Locate the cell with the specified text and output its (X, Y) center coordinate. 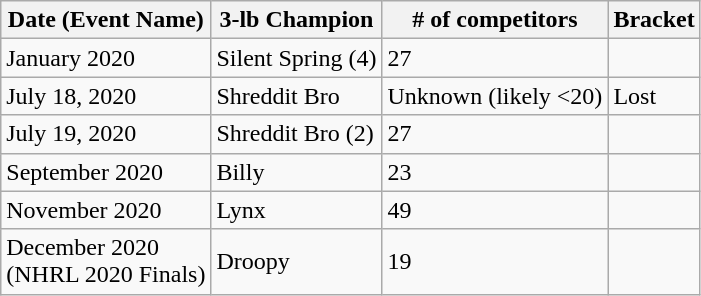
Lynx (296, 210)
November 2020 (106, 210)
July 18, 2020 (106, 96)
January 2020 (106, 58)
19 (495, 262)
Shreddit Bro (2) (296, 134)
Bracket (654, 20)
December 2020(NHRL 2020 Finals) (106, 262)
49 (495, 210)
3-lb Champion (296, 20)
September 2020 (106, 172)
Droopy (296, 262)
Shreddit Bro (296, 96)
# of competitors (495, 20)
Silent Spring (4) (296, 58)
23 (495, 172)
Unknown (likely <20) (495, 96)
Date (Event Name) (106, 20)
Billy (296, 172)
July 19, 2020 (106, 134)
Lost (654, 96)
